Return the (X, Y) coordinate for the center point of the cell that contains the specified text.  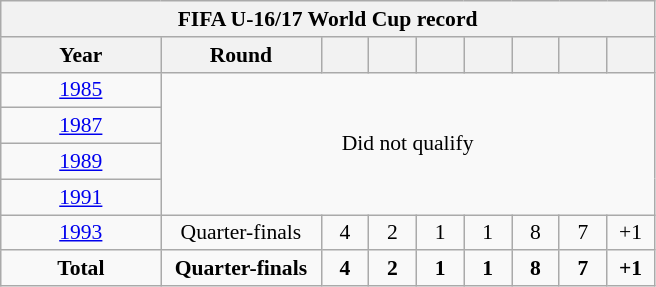
1985 (81, 90)
Round (241, 55)
Year (81, 55)
FIFA U-16/17 World Cup record (328, 19)
1989 (81, 162)
Total (81, 269)
1987 (81, 126)
1991 (81, 197)
1993 (81, 233)
Did not qualify (408, 143)
